Identify which cell holds the provided text, then report its (x, y) central coordinate. 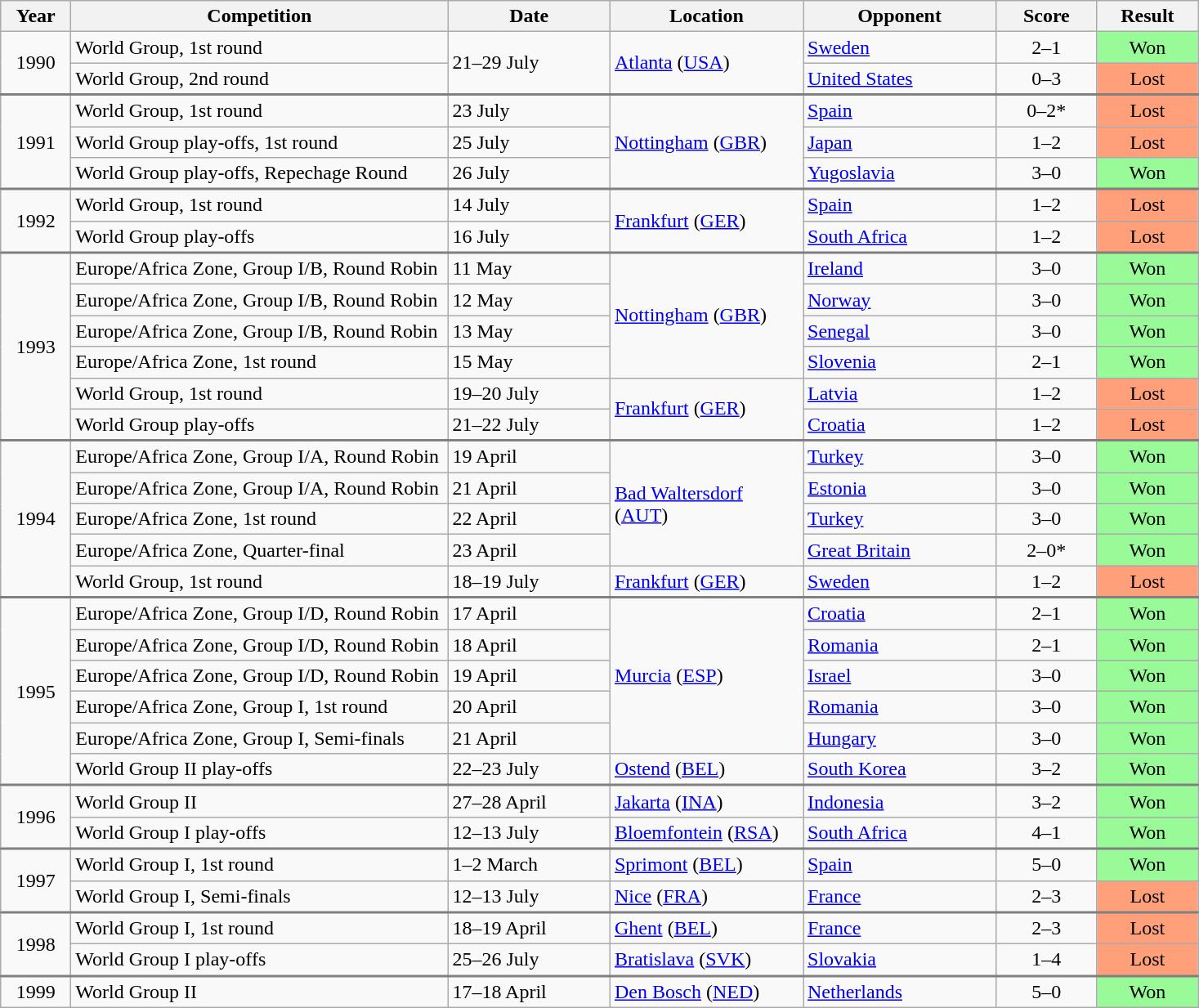
Hungary (899, 738)
1993 (36, 347)
11 May (530, 268)
Indonesia (899, 801)
18–19 April (530, 929)
17–18 April (530, 991)
21–29 July (530, 64)
13 May (530, 331)
4–1 (1047, 832)
23 July (530, 111)
Nice (FRA) (706, 896)
Murcia (ESP) (706, 675)
Europe/Africa Zone, Quarter-final (260, 550)
23 April (530, 550)
0–3 (1047, 78)
15 May (530, 362)
Europe/Africa Zone, Group I, Semi-finals (260, 738)
27–28 April (530, 801)
Location (706, 16)
1994 (36, 519)
22–23 July (530, 770)
Latvia (899, 393)
1995 (36, 692)
World Group play-offs, 1st round (260, 141)
21–22 July (530, 425)
Norway (899, 300)
Israel (899, 676)
Bloemfontein (RSA) (706, 832)
Year (36, 16)
Ireland (899, 268)
Date (530, 16)
1998 (36, 944)
Atlanta (USA) (706, 64)
1–2 March (530, 865)
Score (1047, 16)
1–4 (1047, 960)
Bad Waltersdorf (AUT) (706, 504)
Japan (899, 141)
Senegal (899, 331)
United States (899, 78)
Result (1148, 16)
Europe/Africa Zone, Group I, 1st round (260, 707)
14 July (530, 204)
17 April (530, 613)
Estonia (899, 488)
18 April (530, 645)
Opponent (899, 16)
1991 (36, 142)
World Group II play-offs (260, 770)
1996 (36, 818)
20 April (530, 707)
Slovakia (899, 960)
22 April (530, 519)
Competition (260, 16)
12 May (530, 300)
1997 (36, 880)
18–19 July (530, 582)
Ostend (BEL) (706, 770)
19–20 July (530, 393)
16 July (530, 237)
1992 (36, 221)
Sprimont (BEL) (706, 865)
25 July (530, 141)
Den Bosch (NED) (706, 991)
1999 (36, 991)
World Group, 2nd round (260, 78)
0–2* (1047, 111)
Ghent (BEL) (706, 929)
Yugoslavia (899, 173)
South Korea (899, 770)
Slovenia (899, 362)
1990 (36, 64)
Great Britain (899, 550)
Netherlands (899, 991)
World Group I, Semi-finals (260, 896)
2–0* (1047, 550)
World Group play-offs, Repechage Round (260, 173)
25–26 July (530, 960)
26 July (530, 173)
Jakarta (INA) (706, 801)
Bratislava (SVK) (706, 960)
